Detect which cell encompasses the target text, then output its (x, y) center coordinate. 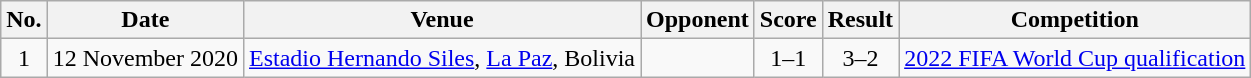
Opponent (698, 20)
Result (860, 20)
3–2 (860, 58)
Date (145, 20)
1 (24, 58)
Venue (442, 20)
1–1 (788, 58)
Estadio Hernando Siles, La Paz, Bolivia (442, 58)
2022 FIFA World Cup qualification (1075, 58)
12 November 2020 (145, 58)
Competition (1075, 20)
No. (24, 20)
Score (788, 20)
